Locate the cell with the specified text and output its [X, Y] center coordinate. 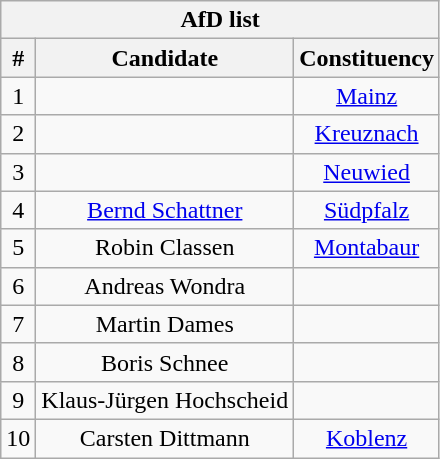
Constituency [367, 58]
5 [18, 248]
9 [18, 400]
Andreas Wondra [165, 286]
Montabaur [367, 248]
3 [18, 172]
2 [18, 134]
Bernd Schattner [165, 210]
Carsten Dittmann [165, 438]
8 [18, 362]
Candidate [165, 58]
Martin Dames [165, 324]
4 [18, 210]
Robin Classen [165, 248]
AfD list [220, 20]
Koblenz [367, 438]
7 [18, 324]
10 [18, 438]
Klaus-Jürgen Hochscheid [165, 400]
# [18, 58]
Mainz [367, 96]
Boris Schnee [165, 362]
Südpfalz [367, 210]
6 [18, 286]
Neuwied [367, 172]
1 [18, 96]
Kreuznach [367, 134]
